Detect which cell encompasses the target text, then output its [x, y] center coordinate. 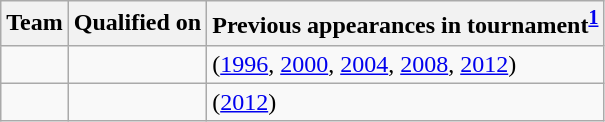
(2012) [406, 102]
Previous appearances in tournament1 [406, 24]
Qualified on [137, 24]
Team [35, 24]
(1996, 2000, 2004, 2008, 2012) [406, 64]
